Capture the cell that displays the provided text and extract its [X, Y] central coordinate. 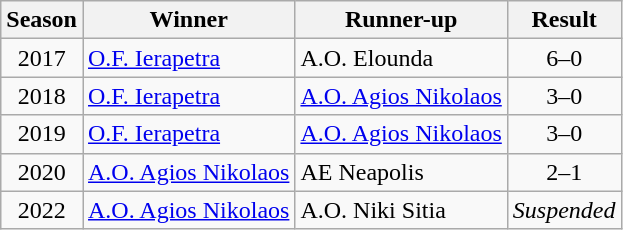
Winner [188, 20]
Result [564, 20]
2020 [42, 172]
2022 [42, 210]
2–1 [564, 172]
2017 [42, 58]
Runner-up [401, 20]
2019 [42, 134]
6–0 [564, 58]
2018 [42, 96]
A.O. Niki Sitia [401, 210]
AE Neapolis [401, 172]
Suspended [564, 210]
A.O. Elounda [401, 58]
Season [42, 20]
